Scan for the cell matching the given text and deliver its (x, y) coordinate at center. 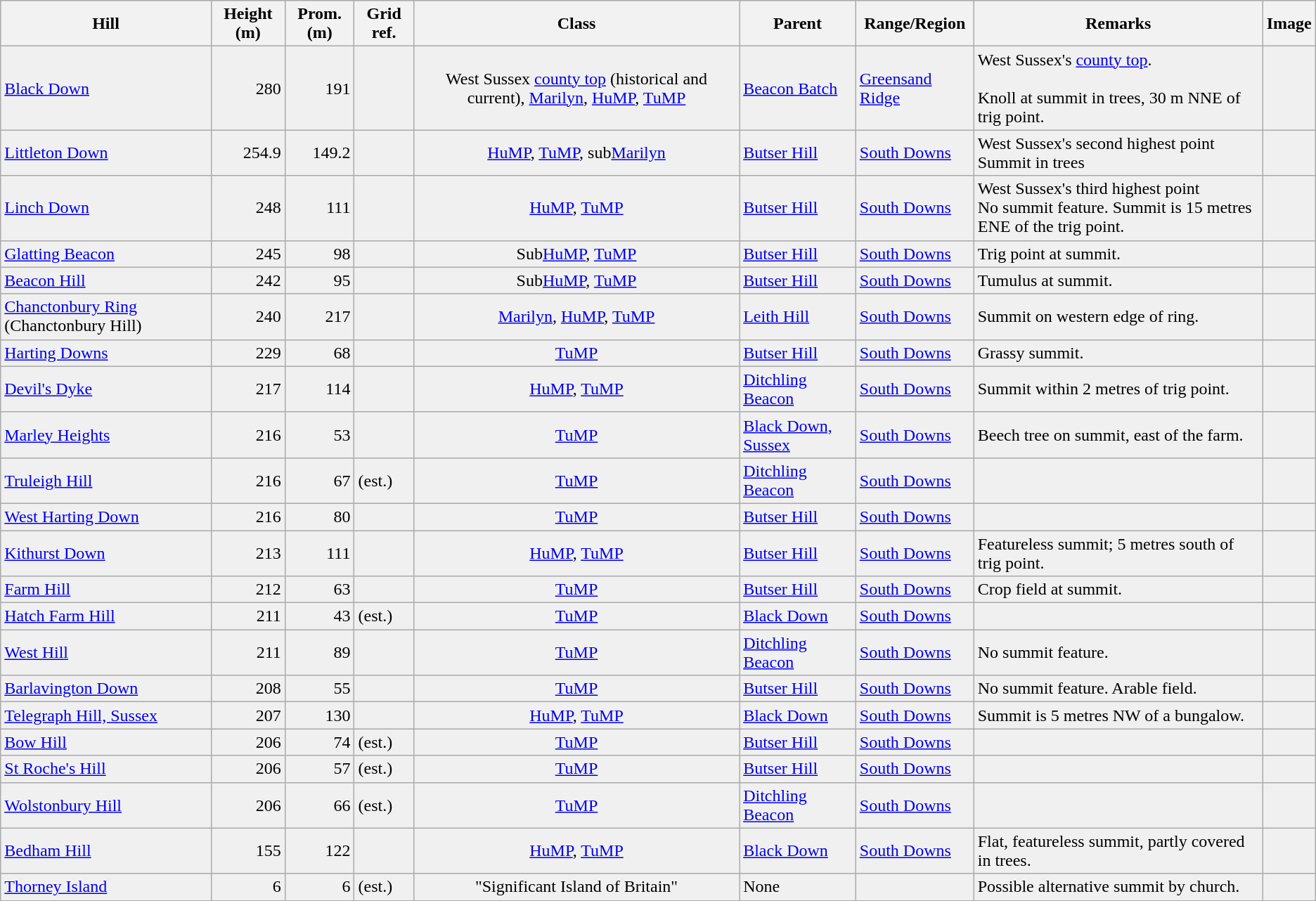
West Hill (106, 652)
Chanctonbury Ring (Chanctonbury Hill) (106, 316)
Beacon Batch (798, 89)
Class (576, 24)
122 (319, 850)
240 (247, 316)
Telegraph Hill, Sussex (106, 715)
95 (319, 280)
Beacon Hill (106, 280)
Thorney Island (106, 887)
149.2 (319, 153)
89 (319, 652)
254.9 (247, 153)
West Harting Down (106, 517)
Summit within 2 metres of trig point. (1118, 389)
Bow Hill (106, 742)
Possible alternative summit by church. (1118, 887)
Marilyn, HuMP, TuMP (576, 316)
Beech tree on summit, east of the farm. (1118, 434)
80 (319, 517)
Barlavington Down (106, 689)
Truleigh Hill (106, 481)
55 (319, 689)
West Sussex's third highest pointNo summit feature. Summit is 15 metres ENE of the trig point. (1118, 208)
No summit feature. Arable field. (1118, 689)
Marley Heights (106, 434)
57 (319, 769)
Range/Region (915, 24)
280 (247, 89)
Harting Downs (106, 353)
Summit on western edge of ring. (1118, 316)
Remarks (1118, 24)
Image (1289, 24)
No summit feature. (1118, 652)
Farm Hill (106, 590)
Hatch Farm Hill (106, 616)
Glatting Beacon (106, 254)
212 (247, 590)
66 (319, 805)
West Sussex county top (historical and current), Marilyn, HuMP, TuMP (576, 89)
Featureless summit; 5 metres south of trig point. (1118, 552)
Flat, featureless summit, partly covered in trees. (1118, 850)
208 (247, 689)
Greensand Ridge (915, 89)
Wolstonbury Hill (106, 805)
Littleton Down (106, 153)
Devil's Dyke (106, 389)
St Roche's Hill (106, 769)
213 (247, 552)
Trig point at summit. (1118, 254)
Kithurst Down (106, 552)
Grid ref. (384, 24)
West Sussex's county top.Knoll at summit in trees, 30 m NNE of trig point. (1118, 89)
53 (319, 434)
Tumulus at summit. (1118, 280)
West Sussex's second highest pointSummit in trees (1118, 153)
Linch Down (106, 208)
HuMP, TuMP, subMarilyn (576, 153)
114 (319, 389)
43 (319, 616)
"Significant Island of Britain" (576, 887)
Hill (106, 24)
191 (319, 89)
242 (247, 280)
Leith Hill (798, 316)
Bedham Hill (106, 850)
Summit is 5 metres NW of a bungalow. (1118, 715)
Prom. (m) (319, 24)
Grassy summit. (1118, 353)
Crop field at summit. (1118, 590)
155 (247, 850)
207 (247, 715)
63 (319, 590)
245 (247, 254)
229 (247, 353)
Parent (798, 24)
68 (319, 353)
Height (m) (247, 24)
248 (247, 208)
67 (319, 481)
130 (319, 715)
None (798, 887)
98 (319, 254)
74 (319, 742)
Black Down, Sussex (798, 434)
